Scan for the cell matching the given text and deliver its [X, Y] coordinate at center. 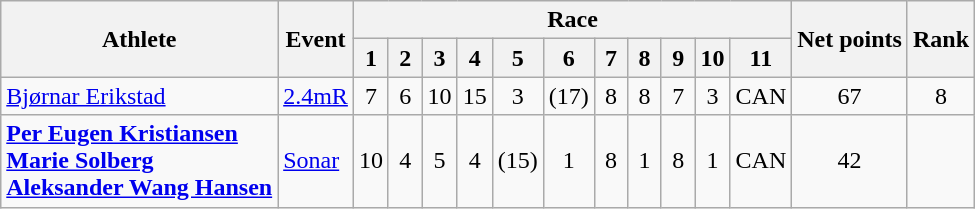
9 [678, 58]
Per Eugen KristiansenMarie SolbergAleksander Wang Hansen [140, 161]
(17) [568, 96]
Race [572, 20]
Sonar [316, 161]
(15) [518, 161]
Net points [850, 39]
Athlete [140, 39]
Rank [940, 39]
2 [405, 58]
67 [850, 96]
Bjørnar Erikstad [140, 96]
42 [850, 161]
2.4mR [316, 96]
15 [474, 96]
11 [761, 58]
Event [316, 39]
